For the text-containing cell, return its midpoint in [X, Y] coordinate format. 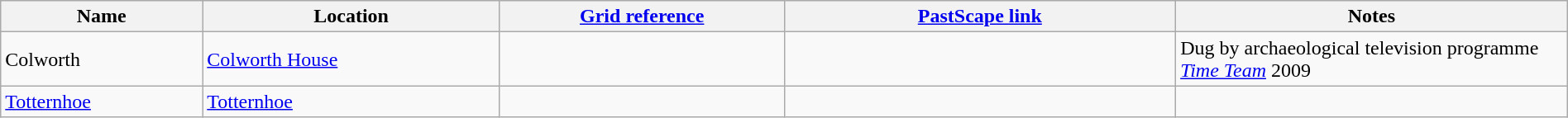
Name [102, 17]
Dug by archaeological television programme Time Team 2009 [1372, 59]
Grid reference [642, 17]
Notes [1372, 17]
Colworth [102, 59]
Location [351, 17]
PastScape link [980, 17]
Colworth House [351, 59]
